Extract the [X, Y] coordinate from the center of the cell holding the provided text.  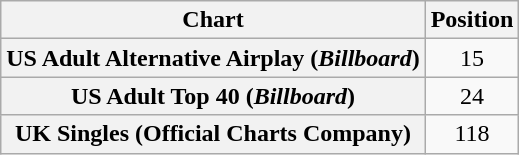
US Adult Alternative Airplay (Billboard) [213, 58]
US Adult Top 40 (Billboard) [213, 96]
UK Singles (Official Charts Company) [213, 134]
Chart [213, 20]
15 [472, 58]
24 [472, 96]
118 [472, 134]
Position [472, 20]
